Provide the (x, y) coordinate of the cell's center where the given text is located.  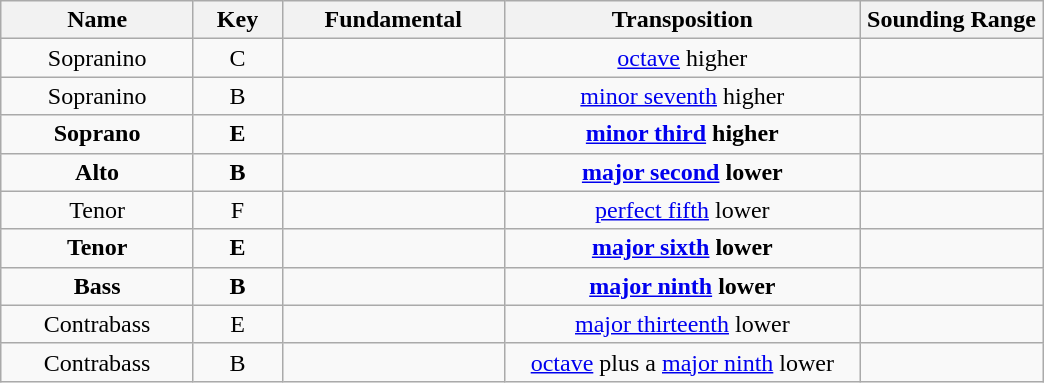
major sixth lower (682, 248)
C (238, 58)
Transposition (682, 20)
Bass (97, 286)
major ninth lower (682, 286)
Key (238, 20)
Sounding Range (951, 20)
Fundamental (393, 20)
major second lower (682, 172)
Soprano (97, 134)
minor seventh higher (682, 96)
octave higher (682, 58)
perfect fifth lower (682, 210)
Alto (97, 172)
F (238, 210)
minor third higher (682, 134)
Name (97, 20)
octave plus a major ninth lower (682, 362)
major thirteenth lower (682, 324)
